For the text-containing cell, return its midpoint in (x, y) coordinate format. 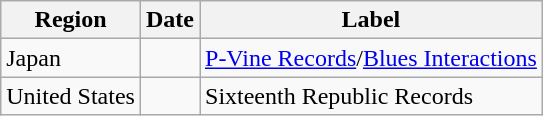
P-Vine Records/Blues Interactions (372, 58)
United States (71, 96)
Date (170, 20)
Region (71, 20)
Sixteenth Republic Records (372, 96)
Label (372, 20)
Japan (71, 58)
